Pinpoint the cell where the given text exists, returning its (x, y) midpoint coordinate. 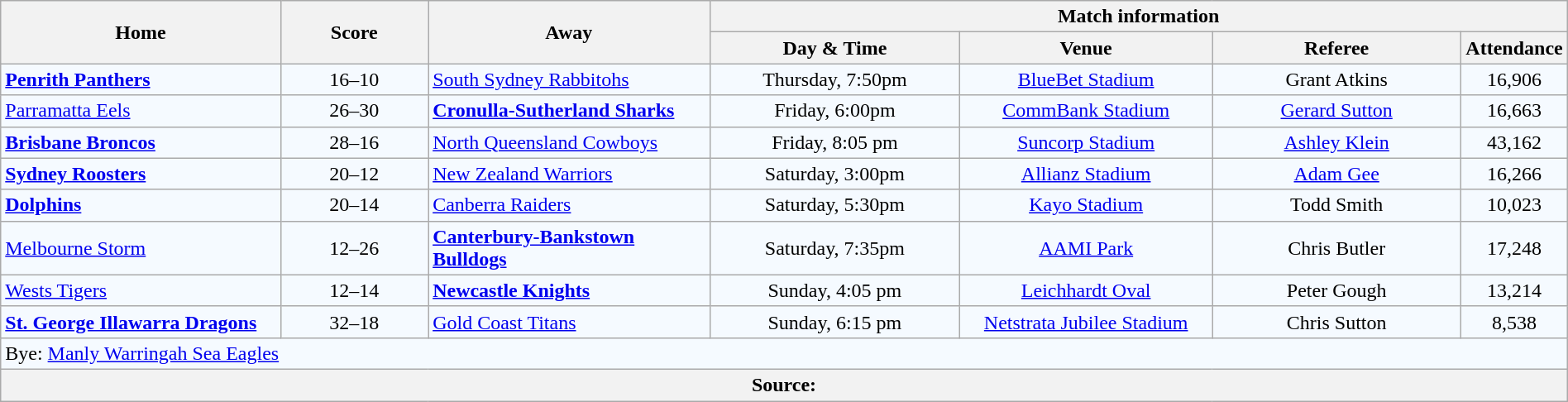
Grant Atkins (1336, 79)
Dolphins (141, 205)
Friday, 6:00pm (835, 111)
Score (354, 32)
Chris Sutton (1336, 322)
12–26 (354, 248)
26–30 (354, 111)
17,248 (1514, 248)
Penrith Panthers (141, 79)
Attendance (1514, 48)
Friday, 8:05 pm (835, 142)
Saturday, 5:30pm (835, 205)
Venue (1087, 48)
Away (569, 32)
Ashley Klein (1336, 142)
Canberra Raiders (569, 205)
20–14 (354, 205)
Sydney Roosters (141, 174)
Chris Butler (1336, 248)
Adam Gee (1336, 174)
Parramatta Eels (141, 111)
16,663 (1514, 111)
Saturday, 3:00pm (835, 174)
AAMI Park (1087, 248)
20–12 (354, 174)
Suncorp Stadium (1087, 142)
16,266 (1514, 174)
13,214 (1514, 290)
Netstrata Jubilee Stadium (1087, 322)
Source: (784, 385)
Allianz Stadium (1087, 174)
Canterbury-Bankstown Bulldogs (569, 248)
Gerard Sutton (1336, 111)
New Zealand Warriors (569, 174)
32–18 (354, 322)
Newcastle Knights (569, 290)
43,162 (1514, 142)
CommBank Stadium (1087, 111)
Cronulla-Sutherland Sharks (569, 111)
Day & Time (835, 48)
BlueBet Stadium (1087, 79)
16–10 (354, 79)
Sunday, 4:05 pm (835, 290)
Gold Coast Titans (569, 322)
Sunday, 6:15 pm (835, 322)
Peter Gough (1336, 290)
Home (141, 32)
North Queensland Cowboys (569, 142)
Leichhardt Oval (1087, 290)
Wests Tigers (141, 290)
St. George Illawarra Dragons (141, 322)
Saturday, 7:35pm (835, 248)
Melbourne Storm (141, 248)
Brisbane Broncos (141, 142)
10,023 (1514, 205)
Referee (1336, 48)
South Sydney Rabbitohs (569, 79)
Todd Smith (1336, 205)
16,906 (1514, 79)
Match information (1138, 17)
Kayo Stadium (1087, 205)
8,538 (1514, 322)
28–16 (354, 142)
12–14 (354, 290)
Bye: Manly Warringah Sea Eagles (784, 353)
Thursday, 7:50pm (835, 79)
